From the cell containing the given text, extract its center point as (x, y) coordinate. 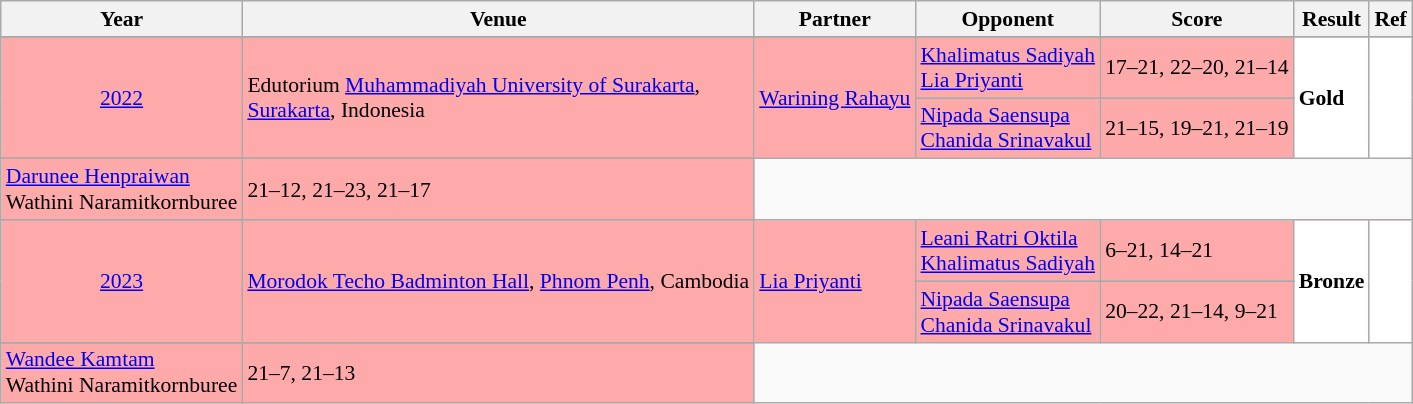
2022 (122, 98)
Year (122, 19)
Bronze (1332, 281)
Khalimatus Sadiyah Lia Priyanti (1008, 68)
Partner (834, 19)
20–22, 21–14, 9–21 (1197, 312)
Gold (1332, 98)
17–21, 22–20, 21–14 (1197, 68)
21–7, 21–13 (498, 372)
Ref (1390, 19)
Venue (498, 19)
21–15, 19–21, 21–19 (1197, 128)
Score (1197, 19)
6–21, 14–21 (1197, 250)
Leani Ratri Oktila Khalimatus Sadiyah (1008, 250)
Darunee Henpraiwan Wathini Naramitkornburee (122, 190)
21–12, 21–23, 21–17 (498, 190)
Result (1332, 19)
2023 (122, 281)
Morodok Techo Badminton Hall, Phnom Penh, Cambodia (498, 281)
Warining Rahayu (834, 98)
Wandee Kamtam Wathini Naramitkornburee (122, 372)
Edutorium Muhammadiyah University of Surakarta,Surakarta, Indonesia (498, 98)
Lia Priyanti (834, 281)
Opponent (1008, 19)
